From the cell containing the given text, extract its center point as (x, y) coordinate. 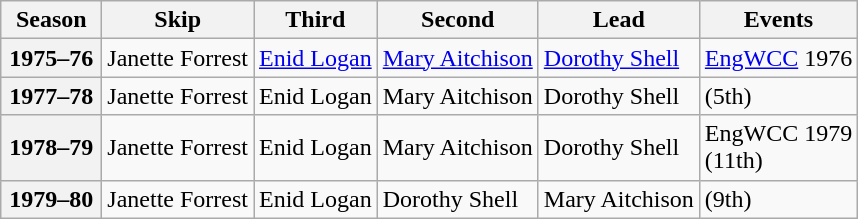
1979–80 (52, 199)
(9th) (778, 199)
(5th) (778, 96)
Third (316, 20)
Skip (178, 20)
Lead (618, 20)
Events (778, 20)
Season (52, 20)
1978–79 (52, 148)
Second (458, 20)
EngWCC 1976 (778, 58)
EngWCC 1979 (11th) (778, 148)
1977–78 (52, 96)
1975–76 (52, 58)
